Determine the (x, y) coordinate at the center of the cell enclosing the given text.  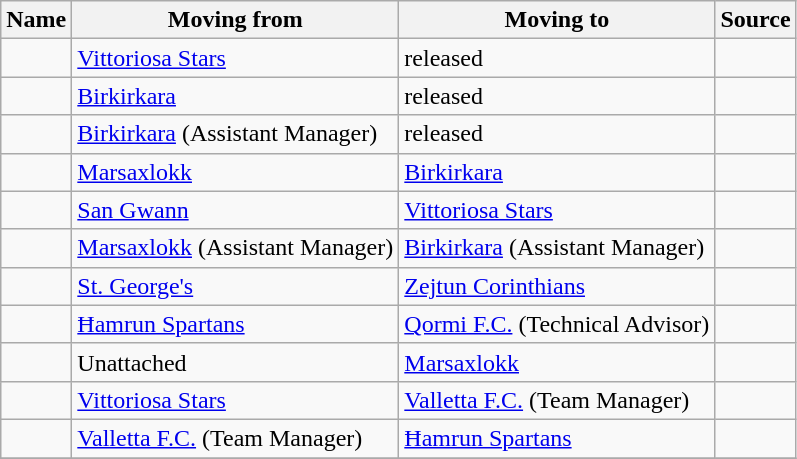
Name (36, 20)
Moving from (236, 20)
Source (756, 20)
St. George's (236, 286)
Moving to (557, 20)
Unattached (236, 362)
Marsaxlokk (Assistant Manager) (236, 248)
Qormi F.C. (Technical Advisor) (557, 324)
San Gwann (236, 210)
Zejtun Corinthians (557, 286)
